Identify which cell holds the provided text, then report its (x, y) central coordinate. 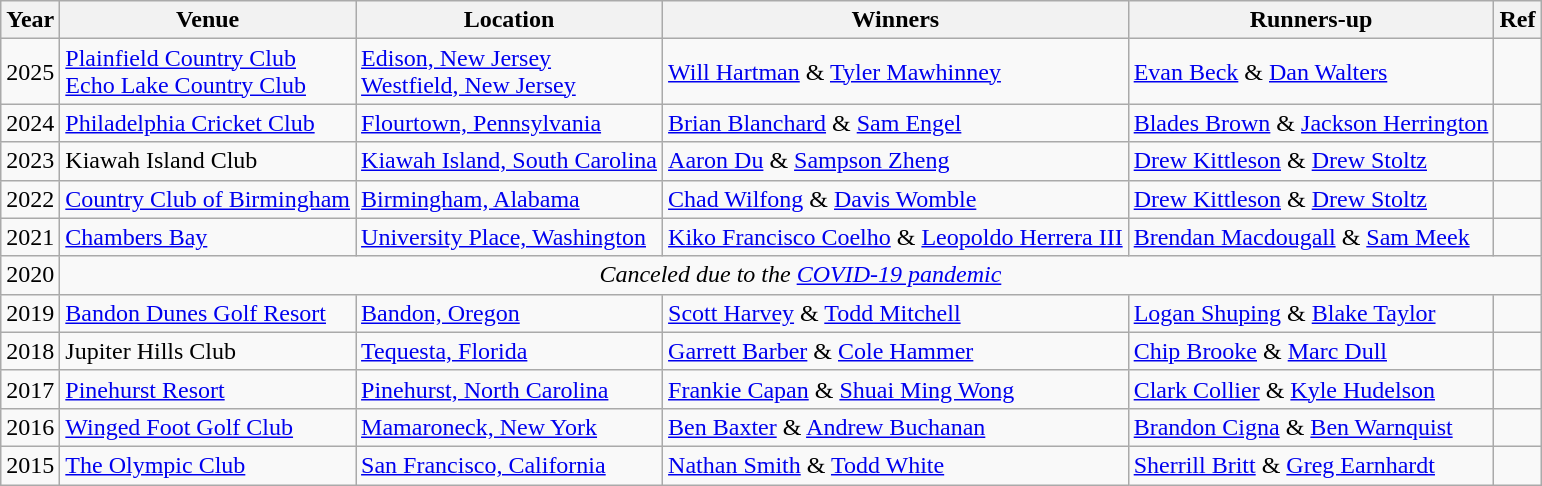
Scott Harvey & Todd Mitchell (896, 313)
San Francisco, California (510, 465)
Chad Wilfong & Davis Womble (896, 199)
Tequesta, Florida (510, 351)
Aaron Du & Sampson Zheng (896, 161)
University Place, Washington (510, 237)
2025 (30, 72)
Edison, New JerseyWestfield, New Jersey (510, 72)
2018 (30, 351)
The Olympic Club (208, 465)
Canceled due to the COVID-19 pandemic (800, 275)
Pinehurst Resort (208, 389)
2020 (30, 275)
Garrett Barber & Cole Hammer (896, 351)
Plainfield Country ClubEcho Lake Country Club (208, 72)
Brandon Cigna & Ben Warnquist (1311, 427)
2024 (30, 123)
2016 (30, 427)
Birmingham, Alabama (510, 199)
Brian Blanchard & Sam Engel (896, 123)
2021 (30, 237)
Evan Beck & Dan Walters (1311, 72)
Bandon Dunes Golf Resort (208, 313)
Blades Brown & Jackson Herrington (1311, 123)
Brendan Macdougall & Sam Meek (1311, 237)
Sherrill Britt & Greg Earnhardt (1311, 465)
Ref (1518, 20)
Frankie Capan & Shuai Ming Wong (896, 389)
Jupiter Hills Club (208, 351)
Clark Collier & Kyle Hudelson (1311, 389)
2023 (30, 161)
Winners (896, 20)
Pinehurst, North Carolina (510, 389)
Kiawah Island, South Carolina (510, 161)
Runners-up (1311, 20)
Chip Brooke & Marc Dull (1311, 351)
Flourtown, Pennsylvania (510, 123)
2022 (30, 199)
Country Club of Birmingham (208, 199)
Kiawah Island Club (208, 161)
Philadelphia Cricket Club (208, 123)
2019 (30, 313)
2015 (30, 465)
Will Hartman & Tyler Mawhinney (896, 72)
Location (510, 20)
Mamaroneck, New York (510, 427)
Ben Baxter & Andrew Buchanan (896, 427)
2017 (30, 389)
Venue (208, 20)
Kiko Francisco Coelho & Leopoldo Herrera III (896, 237)
Bandon, Oregon (510, 313)
Chambers Bay (208, 237)
Logan Shuping & Blake Taylor (1311, 313)
Winged Foot Golf Club (208, 427)
Nathan Smith & Todd White (896, 465)
Year (30, 20)
